Determine the (X, Y) coordinate at the center of the cell enclosing the given text.  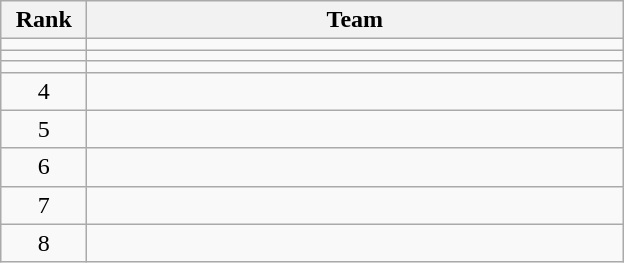
7 (44, 205)
Rank (44, 20)
Team (355, 20)
4 (44, 91)
6 (44, 167)
5 (44, 129)
8 (44, 243)
